Determine the [x, y] coordinate at the center of the cell enclosing the given text.  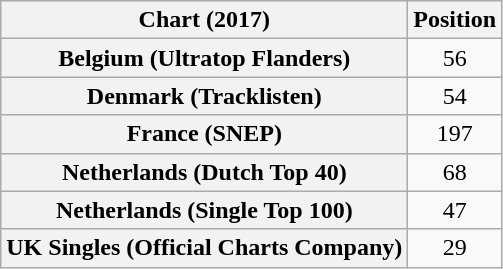
France (SNEP) [204, 134]
47 [455, 210]
Netherlands (Dutch Top 40) [204, 172]
Belgium (Ultratop Flanders) [204, 58]
Position [455, 20]
UK Singles (Official Charts Company) [204, 248]
197 [455, 134]
Chart (2017) [204, 20]
Denmark (Tracklisten) [204, 96]
54 [455, 96]
56 [455, 58]
68 [455, 172]
29 [455, 248]
Netherlands (Single Top 100) [204, 210]
